Extract the (X, Y) coordinate from the center of the cell holding the provided text.  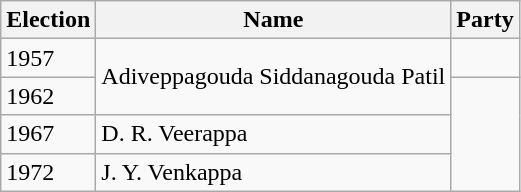
1967 (48, 134)
Party (485, 20)
Name (274, 20)
Adiveppagouda Siddanagouda Patil (274, 77)
1962 (48, 96)
1957 (48, 58)
J. Y. Venkappa (274, 172)
Election (48, 20)
D. R. Veerappa (274, 134)
1972 (48, 172)
